Output the (x, y) coordinate of the center of the cell containing the given text.  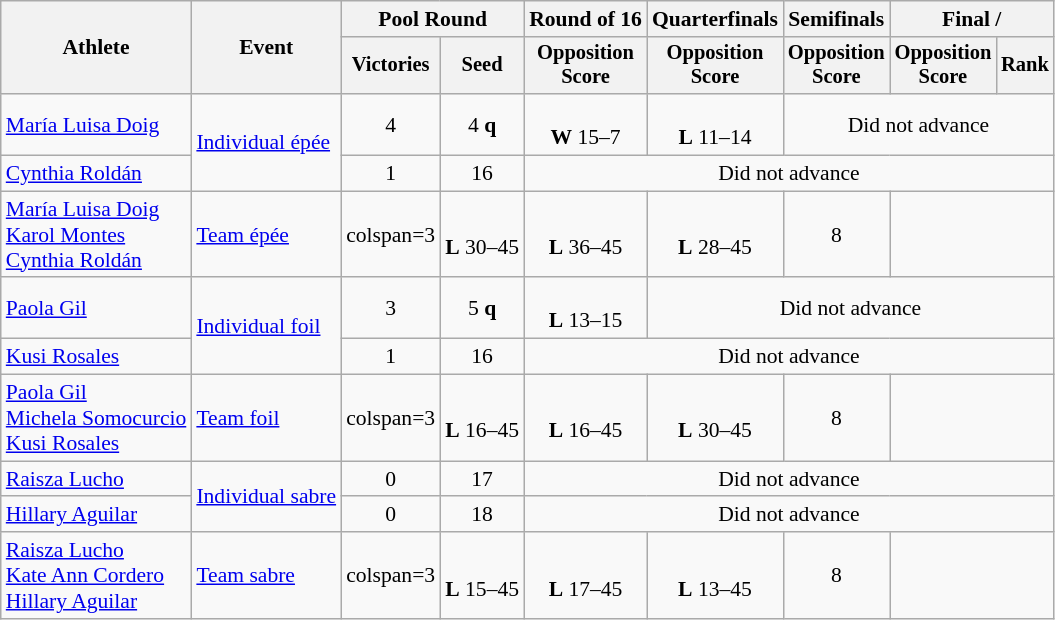
Quarterfinals (715, 19)
L 28–45 (715, 234)
María Luisa DoigKarol MontesCynthia Roldán (96, 234)
Event (266, 48)
Cynthia Roldán (96, 174)
Seed (482, 66)
L 13–15 (586, 308)
Kusi Rosales (96, 357)
Individual sabre (266, 496)
Athlete (96, 48)
Raisza Lucho (96, 479)
L 17–45 (586, 576)
Team sabre (266, 576)
Semifinals (836, 19)
Victories (390, 66)
18 (482, 515)
María Luisa Doig (96, 124)
Paola Gil (96, 308)
L 11–14 (715, 124)
4 q (482, 124)
4 (390, 124)
Rank (1025, 66)
Final / (972, 19)
L 13–45 (715, 576)
Team épée (266, 234)
5 q (482, 308)
Team foil (266, 418)
17 (482, 479)
Individual foil (266, 326)
Paola GilMichela SomocurcioKusi Rosales (96, 418)
W 15–7 (586, 124)
L 15–45 (482, 576)
Pool Round (432, 19)
L 36–45 (586, 234)
Raisza LuchoKate Ann CorderoHillary Aguilar (96, 576)
Hillary Aguilar (96, 515)
Individual épée (266, 142)
3 (390, 308)
Round of 16 (586, 19)
